Provide the [X, Y] coordinate of the cell's center where the given text is located.  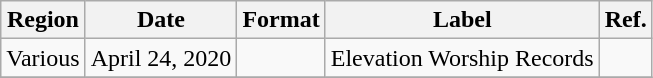
Format [281, 20]
Ref. [626, 20]
Label [462, 20]
Various [43, 58]
Region [43, 20]
April 24, 2020 [161, 58]
Elevation Worship Records [462, 58]
Date [161, 20]
